Output the [x, y] coordinate of the center of the cell containing the given text.  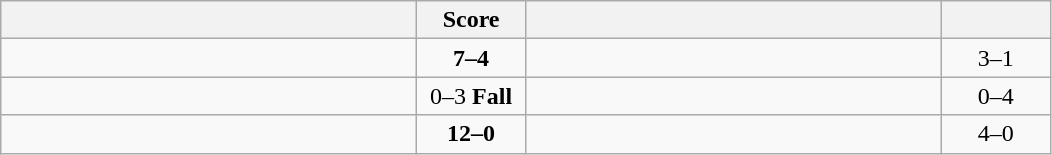
3–1 [996, 58]
Score [472, 20]
0–4 [996, 96]
7–4 [472, 58]
0–3 Fall [472, 96]
12–0 [472, 134]
4–0 [996, 134]
